Determine the (x, y) coordinate at the center of the cell enclosing the given text.  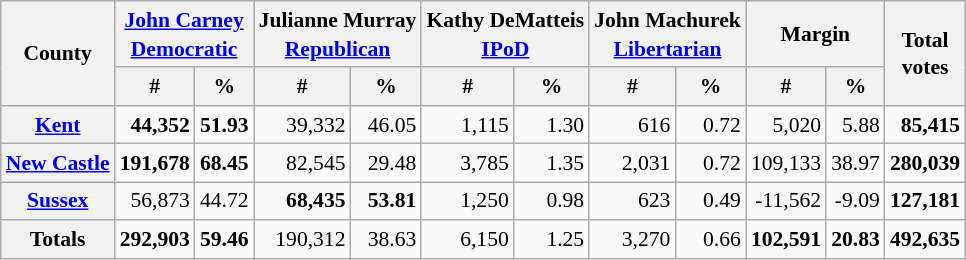
1.25 (552, 239)
51.93 (224, 125)
5.88 (856, 125)
53.81 (386, 201)
492,635 (925, 239)
New Castle (58, 163)
85,415 (925, 125)
1,115 (467, 125)
3,785 (467, 163)
1.35 (552, 163)
3,270 (632, 239)
Totalvotes (925, 53)
82,545 (302, 163)
44,352 (155, 125)
59.46 (224, 239)
38.63 (386, 239)
County (58, 53)
1.30 (552, 125)
68,435 (302, 201)
Sussex (58, 201)
38.97 (856, 163)
102,591 (786, 239)
0.49 (710, 201)
6,150 (467, 239)
623 (632, 201)
39,332 (302, 125)
Kathy DeMatteisIPoD (505, 34)
292,903 (155, 239)
29.48 (386, 163)
-9.09 (856, 201)
44.72 (224, 201)
Kent (58, 125)
190,312 (302, 239)
John MachurekLibertarian (668, 34)
109,133 (786, 163)
Totals (58, 239)
616 (632, 125)
Julianne MurrayRepublican (338, 34)
46.05 (386, 125)
280,039 (925, 163)
John CarneyDemocratic (184, 34)
1,250 (467, 201)
Margin (816, 34)
56,873 (155, 201)
2,031 (632, 163)
68.45 (224, 163)
0.98 (552, 201)
-11,562 (786, 201)
5,020 (786, 125)
127,181 (925, 201)
20.83 (856, 239)
0.66 (710, 239)
191,678 (155, 163)
